For the text-containing cell, return its midpoint in [X, Y] coordinate format. 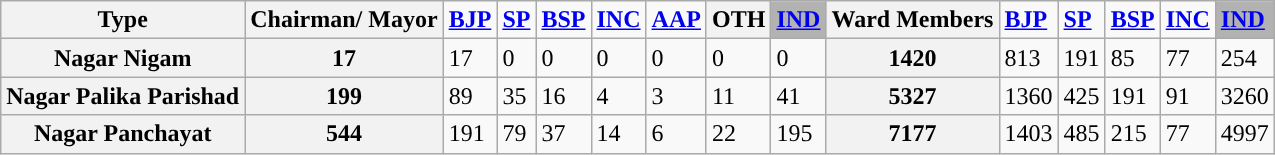
Nagar Palika Parishad [123, 96]
85 [1132, 58]
199 [344, 96]
35 [516, 96]
Nagar Panchayat [123, 134]
91 [1188, 96]
16 [564, 96]
6 [676, 134]
79 [516, 134]
485 [1082, 134]
37 [564, 134]
Type [123, 20]
254 [1244, 58]
OTH [738, 20]
Chairman/ Mayor [344, 20]
425 [1082, 96]
AAP [676, 20]
3260 [1244, 96]
1360 [1028, 96]
7177 [912, 134]
41 [798, 96]
5327 [912, 96]
215 [1132, 134]
544 [344, 134]
4 [618, 96]
11 [738, 96]
195 [798, 134]
89 [470, 96]
3 [676, 96]
813 [1028, 58]
14 [618, 134]
Nagar Nigam [123, 58]
1420 [912, 58]
22 [738, 134]
Ward Members [912, 20]
4997 [1244, 134]
1403 [1028, 134]
